Extract the (X, Y) coordinate from the center of the cell holding the provided text.  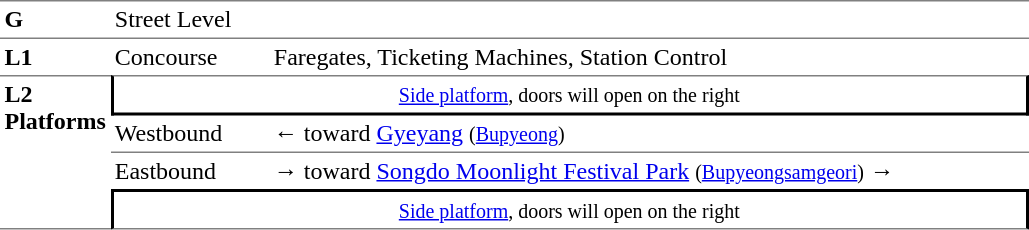
L2Platforms (55, 152)
← toward Gyeyang (Bupyeong) (648, 135)
Eastbound (190, 171)
L1 (55, 57)
G (55, 20)
Westbound (190, 135)
Faregates, Ticketing Machines, Station Control (648, 57)
Street Level (190, 20)
Concourse (190, 57)
→ toward Songdo Moonlight Festival Park (Bupyeongsamgeori) → (648, 171)
